Detect which cell encompasses the target text, then output its [x, y] center coordinate. 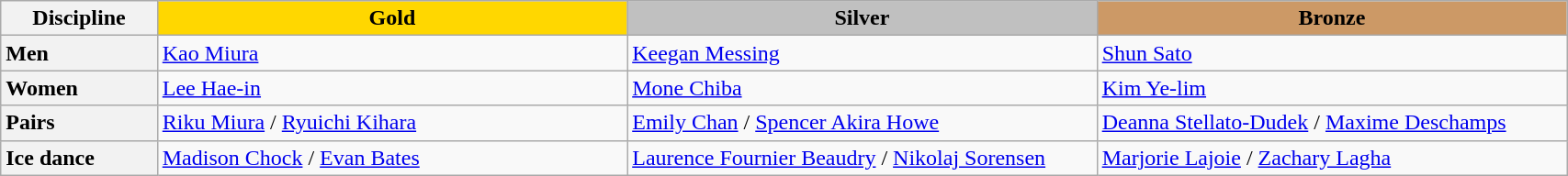
Gold [391, 18]
Women [79, 88]
Laurence Fournier Beaudry / Nikolaj Sorensen [862, 158]
Marjorie Lajoie / Zachary Lagha [1332, 158]
Mone Chiba [862, 88]
Madison Chock / Evan Bates [391, 158]
Discipline [79, 18]
Ice dance [79, 158]
Kim Ye-lim [1332, 88]
Silver [862, 18]
Riku Miura / Ryuichi Kihara [391, 123]
Bronze [1332, 18]
Shun Sato [1332, 53]
Kao Miura [391, 53]
Lee Hae-in [391, 88]
Men [79, 53]
Pairs [79, 123]
Deanna Stellato-Dudek / Maxime Deschamps [1332, 123]
Emily Chan / Spencer Akira Howe [862, 123]
Keegan Messing [862, 53]
